Pinpoint the cell where the given text exists, returning its (x, y) midpoint coordinate. 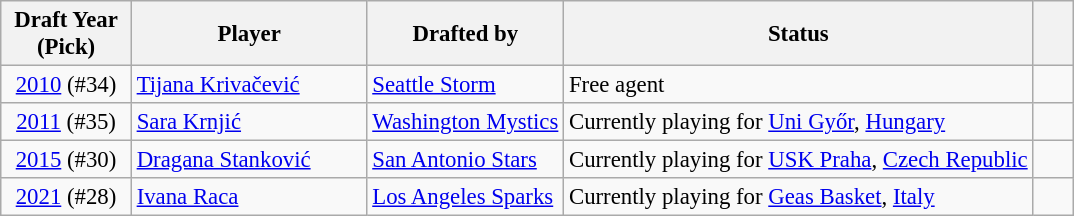
Currently playing for Uni Győr, Hungary (798, 122)
Free agent (798, 85)
Drafted by (466, 34)
Currently playing for Geas Basket, Italy (798, 197)
Washington Mystics (466, 122)
2010 (#34) (66, 85)
Ivana Raca (249, 197)
Los Angeles Sparks (466, 197)
2021 (#28) (66, 197)
2015 (#30) (66, 160)
2011 (#35) (66, 122)
Currently playing for USK Praha, Czech Republic (798, 160)
Sara Krnjić (249, 122)
Dragana Stanković (249, 160)
San Antonio Stars (466, 160)
Seattle Storm (466, 85)
Player (249, 34)
Draft Year (Pick) (66, 34)
Status (798, 34)
Tijana Krivačević (249, 85)
